For the text-containing cell, return its midpoint in (x, y) coordinate format. 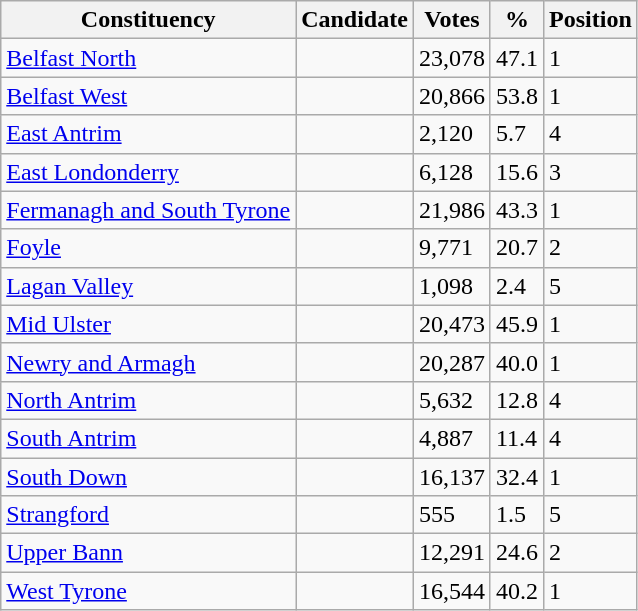
16,544 (452, 591)
East Londonderry (148, 172)
1,098 (452, 286)
Lagan Valley (148, 286)
5.7 (516, 134)
32.4 (516, 477)
4,887 (452, 438)
% (516, 20)
9,771 (452, 248)
12.8 (516, 400)
2,120 (452, 134)
24.6 (516, 553)
20.7 (516, 248)
Position (591, 20)
3 (591, 172)
12,291 (452, 553)
11.4 (516, 438)
Candidate (355, 20)
20,866 (452, 96)
16,137 (452, 477)
43.3 (516, 210)
21,986 (452, 210)
Constituency (148, 20)
South Down (148, 477)
23,078 (452, 58)
Mid Ulster (148, 324)
North Antrim (148, 400)
47.1 (516, 58)
5,632 (452, 400)
45.9 (516, 324)
15.6 (516, 172)
Belfast North (148, 58)
South Antrim (148, 438)
Foyle (148, 248)
20,287 (452, 362)
6,128 (452, 172)
20,473 (452, 324)
Upper Bann (148, 553)
2.4 (516, 286)
40.0 (516, 362)
East Antrim (148, 134)
West Tyrone (148, 591)
Fermanagh and South Tyrone (148, 210)
40.2 (516, 591)
Votes (452, 20)
Belfast West (148, 96)
53.8 (516, 96)
Newry and Armagh (148, 362)
555 (452, 515)
Strangford (148, 515)
1.5 (516, 515)
